Provide the (x, y) coordinate of the cell's center where the given text is located.  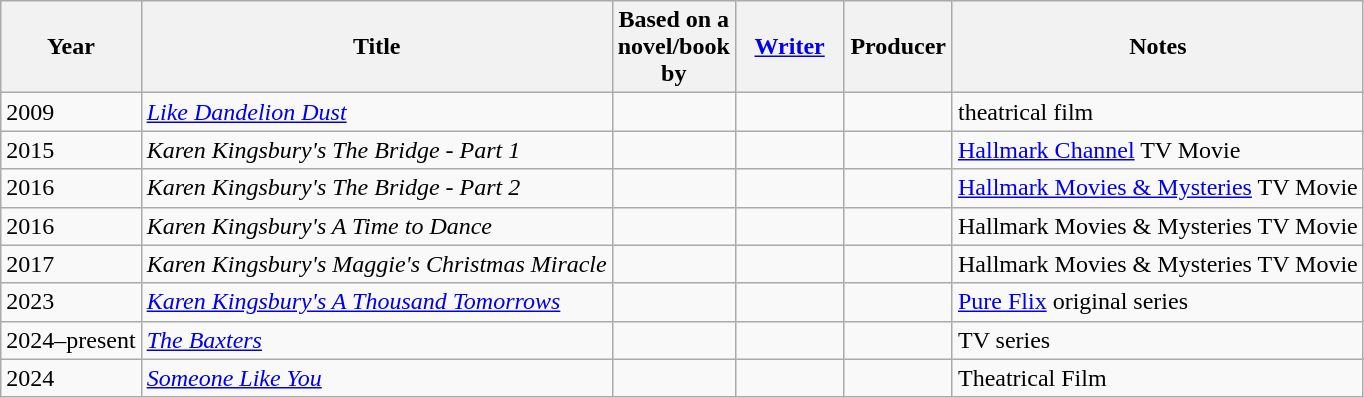
Karen Kingsbury's The Bridge - Part 2 (376, 188)
The Baxters (376, 340)
2023 (71, 302)
Title (376, 47)
theatrical film (1158, 112)
Karen Kingsbury's The Bridge - Part 1 (376, 150)
Theatrical Film (1158, 378)
2017 (71, 264)
2009 (71, 112)
Karen Kingsbury's A Time to Dance (376, 226)
Notes (1158, 47)
Based on a novel/book by (674, 47)
Karen Kingsbury's A Thousand Tomorrows (376, 302)
2024–present (71, 340)
2024 (71, 378)
Producer (898, 47)
Karen Kingsbury's Maggie's Christmas Miracle (376, 264)
TV series (1158, 340)
Pure Flix original series (1158, 302)
Someone Like You (376, 378)
Year (71, 47)
Writer (790, 47)
2015 (71, 150)
Like Dandelion Dust (376, 112)
Hallmark Channel TV Movie (1158, 150)
